Pinpoint the cell where the given text exists, returning its [x, y] midpoint coordinate. 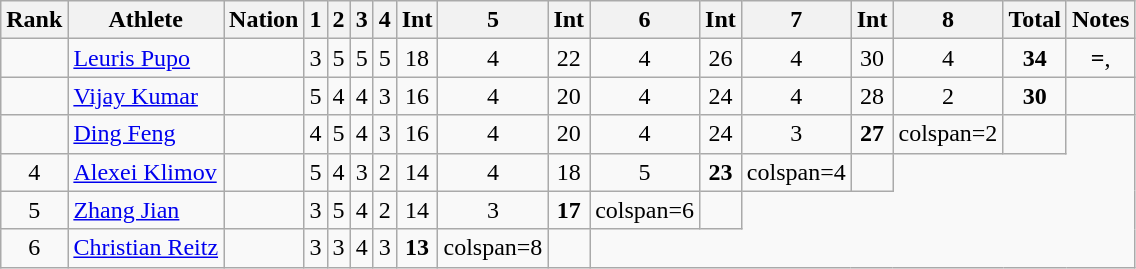
Zhang Jian [146, 210]
17 [569, 210]
colspan=6 [645, 210]
1 [316, 20]
Alexei Klimov [146, 172]
=, [1100, 58]
colspan=4 [796, 172]
22 [569, 58]
23 [721, 172]
7 [796, 20]
Christian Reitz [146, 248]
34 [1035, 58]
27 [872, 134]
Vijay Kumar [146, 96]
26 [721, 58]
Notes [1100, 20]
colspan=2 [948, 134]
8 [948, 20]
Rank [34, 20]
Total [1035, 20]
Leuris Pupo [146, 58]
Athlete [146, 20]
colspan=8 [493, 248]
28 [872, 96]
Nation [264, 20]
Ding Feng [146, 134]
13 [417, 248]
